Pinpoint the cell where the given text exists, returning its [X, Y] midpoint coordinate. 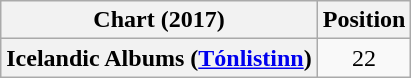
Icelandic Albums (Tónlistinn) [159, 58]
22 [364, 58]
Position [364, 20]
Chart (2017) [159, 20]
